Detect which cell encompasses the target text, then output its [X, Y] center coordinate. 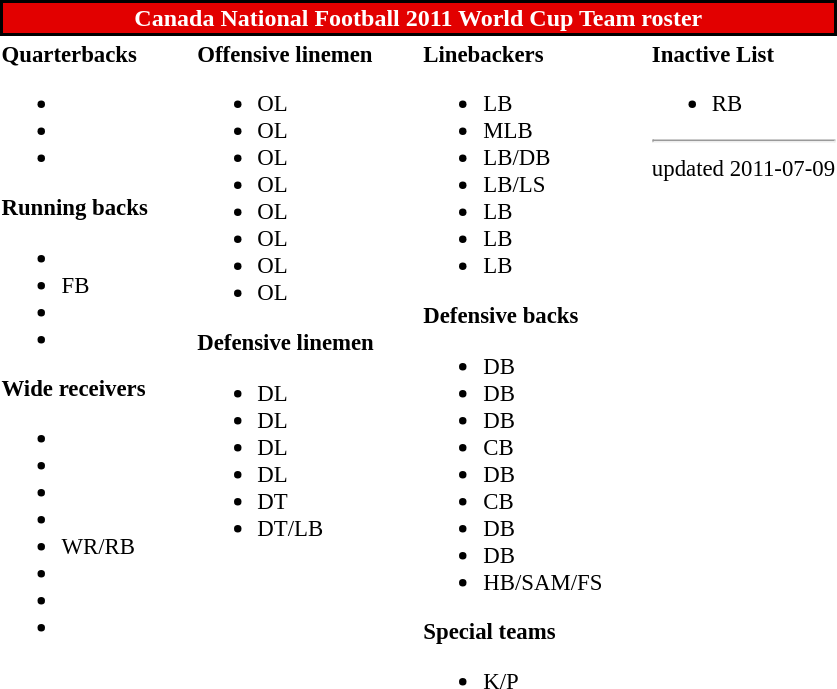
Canada National Football 2011 World Cup Team roster [418, 18]
